For the text-containing cell, return its midpoint in [x, y] coordinate format. 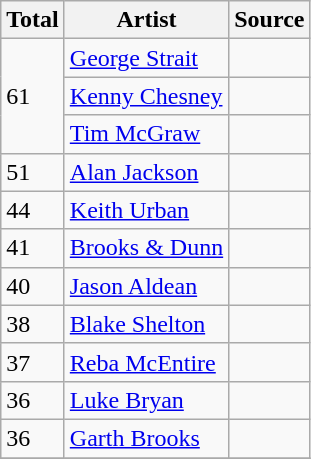
Kenny Chesney [146, 96]
Source [270, 20]
Total [33, 20]
41 [33, 248]
Reba McEntire [146, 362]
40 [33, 286]
44 [33, 210]
Brooks & Dunn [146, 248]
38 [33, 324]
Jason Aldean [146, 286]
37 [33, 362]
Garth Brooks [146, 438]
Blake Shelton [146, 324]
George Strait [146, 58]
51 [33, 172]
61 [33, 96]
Keith Urban [146, 210]
Artist [146, 20]
Luke Bryan [146, 400]
Tim McGraw [146, 134]
Alan Jackson [146, 172]
